Find where the given text appears and provide that cell's center as [x, y] coordinate. 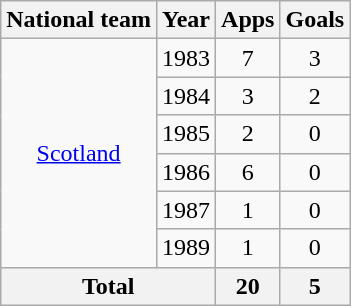
Year [186, 20]
1989 [186, 248]
Apps [248, 20]
1983 [186, 58]
1985 [186, 134]
Scotland [79, 153]
7 [248, 58]
1986 [186, 172]
Total [108, 286]
1984 [186, 96]
20 [248, 286]
1987 [186, 210]
Goals [315, 20]
5 [315, 286]
National team [79, 20]
6 [248, 172]
